Detect which cell encompasses the target text, then output its [X, Y] center coordinate. 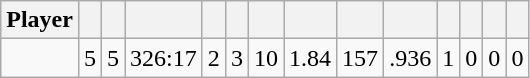
157 [360, 58]
.936 [410, 58]
3 [236, 58]
326:17 [164, 58]
Player [40, 20]
10 [266, 58]
1 [448, 58]
1.84 [310, 58]
2 [214, 58]
